For the text-containing cell, return its midpoint in [X, Y] coordinate format. 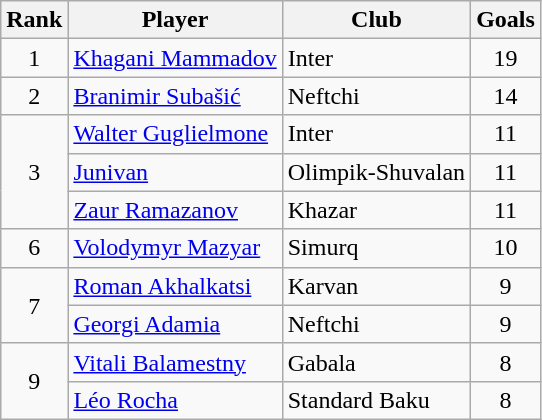
1 [34, 58]
Georgi Adamia [175, 324]
3 [34, 172]
Khazar [376, 210]
Léo Rocha [175, 400]
Vitali Balamestny [175, 362]
Rank [34, 20]
6 [34, 248]
Goals [506, 20]
14 [506, 96]
19 [506, 58]
10 [506, 248]
7 [34, 305]
Olimpik-Shuvalan [376, 172]
Simurq [376, 248]
Standard Baku [376, 400]
Karvan [376, 286]
Khagani Mammadov [175, 58]
Club [376, 20]
2 [34, 96]
Zaur Ramazanov [175, 210]
Junivan [175, 172]
Volodymyr Mazyar [175, 248]
Gabala [376, 362]
Roman Akhalkatsi [175, 286]
Walter Guglielmone [175, 134]
Branimir Subašić [175, 96]
Player [175, 20]
